Capture the cell that displays the provided text and extract its [x, y] central coordinate. 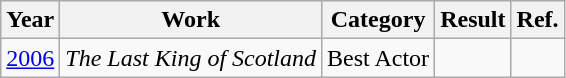
Work [191, 20]
Ref. [538, 20]
Best Actor [378, 58]
Year [30, 20]
Result [473, 20]
2006 [30, 58]
The Last King of Scotland [191, 58]
Category [378, 20]
